Find where the given text appears and provide that cell's center as (x, y) coordinate. 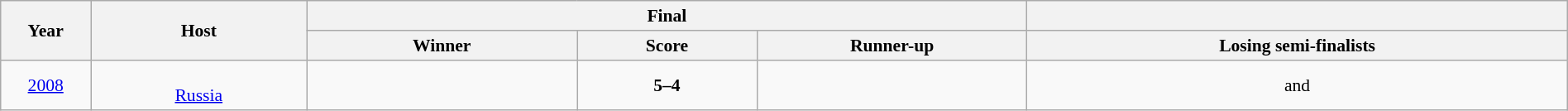
Losing semi-finalists (1297, 46)
5–4 (667, 84)
Year (46, 30)
Winner (442, 46)
Score (667, 46)
Host (198, 30)
Runner-up (892, 46)
2008 (46, 84)
Russia (198, 84)
and (1297, 84)
Final (667, 16)
